Determine the [x, y] coordinate at the center of the cell enclosing the given text.  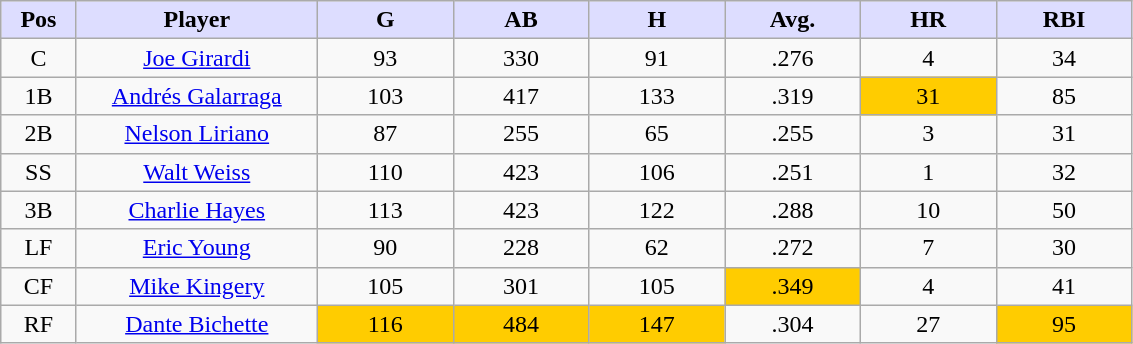
103 [385, 96]
Mike Kingery [196, 286]
.304 [793, 324]
Eric Young [196, 248]
50 [1064, 210]
110 [385, 172]
7 [928, 248]
Pos [38, 20]
228 [521, 248]
HR [928, 20]
147 [657, 324]
.255 [793, 134]
106 [657, 172]
113 [385, 210]
34 [1064, 58]
32 [1064, 172]
122 [657, 210]
2B [38, 134]
.276 [793, 58]
.288 [793, 210]
.251 [793, 172]
Nelson Liriano [196, 134]
RF [38, 324]
LF [38, 248]
255 [521, 134]
.272 [793, 248]
CF [38, 286]
C [38, 58]
Player [196, 20]
SS [38, 172]
116 [385, 324]
H [657, 20]
95 [1064, 324]
27 [928, 324]
Andrés Galarraga [196, 96]
AB [521, 20]
90 [385, 248]
.349 [793, 286]
330 [521, 58]
65 [657, 134]
3B [38, 210]
G [385, 20]
3 [928, 134]
87 [385, 134]
Charlie Hayes [196, 210]
.319 [793, 96]
RBI [1064, 20]
1B [38, 96]
Avg. [793, 20]
Walt Weiss [196, 172]
417 [521, 96]
484 [521, 324]
1 [928, 172]
Dante Bichette [196, 324]
91 [657, 58]
41 [1064, 286]
10 [928, 210]
Joe Girardi [196, 58]
301 [521, 286]
93 [385, 58]
85 [1064, 96]
133 [657, 96]
62 [657, 248]
30 [1064, 248]
